Return (X, Y) of the center of cell containing provided text 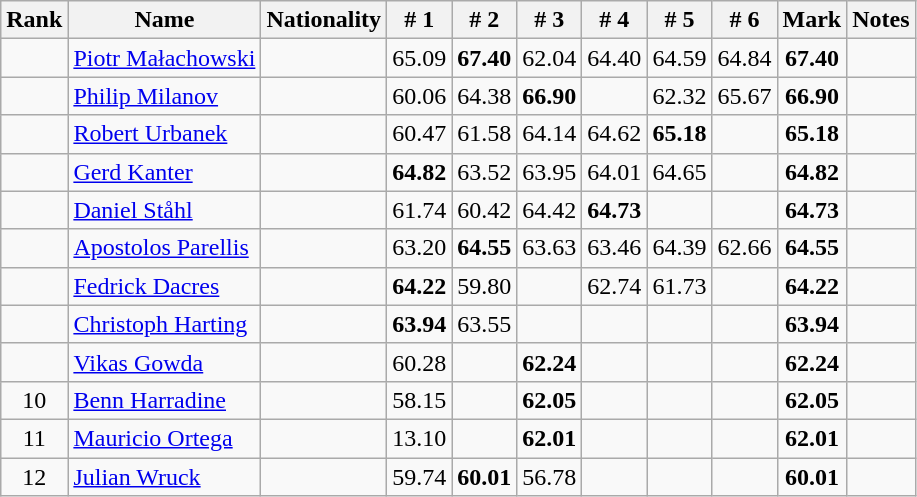
Daniel Ståhl (164, 210)
61.73 (680, 286)
Fedrick Dacres (164, 286)
10 (34, 400)
11 (34, 438)
Notes (881, 20)
# 6 (744, 20)
# 3 (550, 20)
Mark (812, 20)
63.46 (614, 248)
59.74 (420, 477)
Gerd Kanter (164, 172)
65.09 (420, 58)
63.52 (484, 172)
62.74 (614, 286)
62.04 (550, 58)
12 (34, 477)
Apostolos Parellis (164, 248)
64.38 (484, 96)
64.59 (680, 58)
60.06 (420, 96)
64.39 (680, 248)
Julian Wruck (164, 477)
Name (164, 20)
61.74 (420, 210)
63.20 (420, 248)
Mauricio Ortega (164, 438)
Benn Harradine (164, 400)
13.10 (420, 438)
56.78 (550, 477)
64.42 (550, 210)
64.62 (614, 134)
63.63 (550, 248)
65.67 (744, 96)
64.65 (680, 172)
63.95 (550, 172)
64.84 (744, 58)
64.01 (614, 172)
# 4 (614, 20)
64.14 (550, 134)
63.55 (484, 324)
62.66 (744, 248)
Nationality (324, 20)
# 1 (420, 20)
Rank (34, 20)
58.15 (420, 400)
Vikas Gowda (164, 362)
# 2 (484, 20)
60.42 (484, 210)
64.40 (614, 58)
Robert Urbanek (164, 134)
61.58 (484, 134)
Piotr Małachowski (164, 58)
60.47 (420, 134)
60.28 (420, 362)
Philip Milanov (164, 96)
Christoph Harting (164, 324)
62.32 (680, 96)
# 5 (680, 20)
59.80 (484, 286)
